For the text-containing cell, return its midpoint in (X, Y) coordinate format. 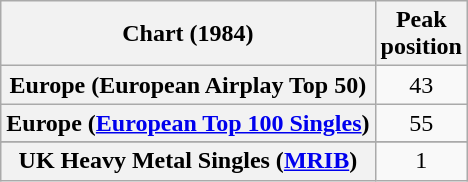
43 (421, 85)
Europe (European Airplay Top 50) (188, 85)
UK Heavy Metal Singles (MRIB) (188, 161)
55 (421, 123)
Peakposition (421, 34)
1 (421, 161)
Chart (1984) (188, 34)
Europe (European Top 100 Singles) (188, 123)
